Scan for the cell matching the given text and deliver its [x, y] coordinate at center. 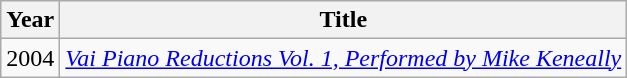
Year [30, 20]
Title [344, 20]
2004 [30, 58]
Vai Piano Reductions Vol. 1, Performed by Mike Keneally [344, 58]
